Return the [X, Y] coordinate for the center point of the cell that contains the specified text.  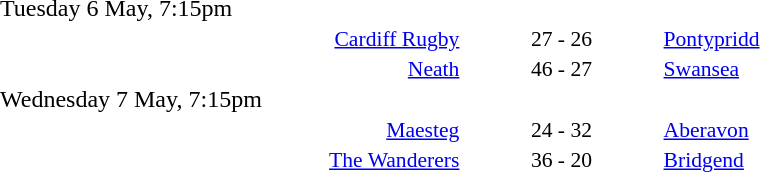
24 - 32 [561, 130]
27 - 26 [561, 38]
46 - 27 [561, 68]
